Return [X, Y] of the center of cell containing provided text 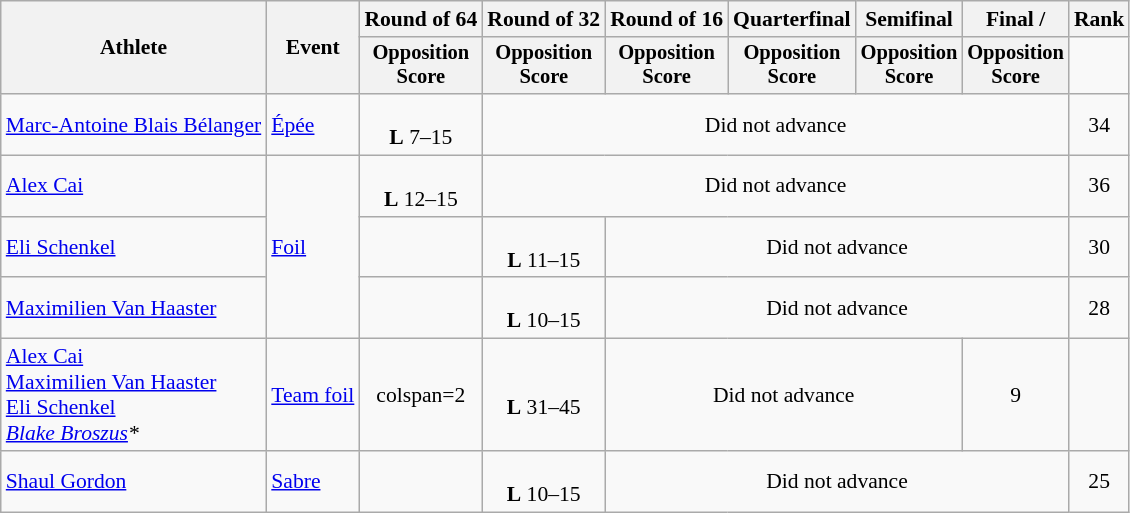
Rank [1100, 19]
Quarterfinal [792, 19]
Foil [312, 248]
Maximilien Van Haaster [134, 308]
9 [1016, 395]
Team foil [312, 395]
Round of 16 [666, 19]
Épée [312, 124]
Semifinal [910, 19]
Round of 32 [544, 19]
Event [312, 48]
28 [1100, 308]
L 31–45 [544, 395]
Alex Cai [134, 186]
Final / [1016, 19]
L 11–15 [544, 248]
colspan=2 [420, 395]
Marc-Antoine Blais Bélanger [134, 124]
Alex CaiMaximilien Van HaasterEli SchenkelBlake Broszus* [134, 395]
L 7–15 [420, 124]
Sabre [312, 482]
34 [1100, 124]
Round of 64 [420, 19]
L 12–15 [420, 186]
Eli Schenkel [134, 248]
Athlete [134, 48]
30 [1100, 248]
36 [1100, 186]
25 [1100, 482]
Shaul Gordon [134, 482]
